Determine the (X, Y) coordinate at the center of the cell enclosing the given text.  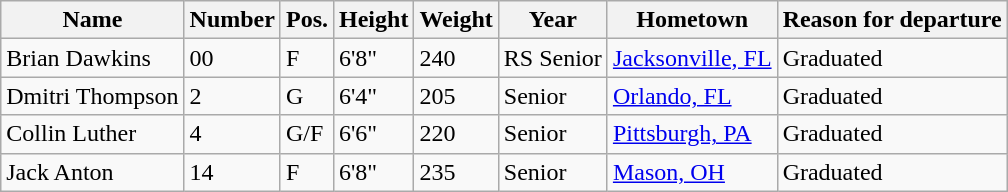
RS Senior (552, 58)
Dmitri Thompson (92, 96)
G/F (306, 134)
6'6" (374, 134)
Jack Anton (92, 172)
Number (232, 20)
00 (232, 58)
Hometown (692, 20)
2 (232, 96)
Pos. (306, 20)
Name (92, 20)
235 (456, 172)
240 (456, 58)
Weight (456, 20)
220 (456, 134)
Reason for departure (892, 20)
Pittsburgh, PA (692, 134)
Height (374, 20)
6'4" (374, 96)
Collin Luther (92, 134)
Year (552, 20)
Orlando, FL (692, 96)
G (306, 96)
205 (456, 96)
Mason, OH (692, 172)
4 (232, 134)
14 (232, 172)
Jacksonville, FL (692, 58)
Brian Dawkins (92, 58)
